Pinpoint the cell where the given text exists, returning its (X, Y) midpoint coordinate. 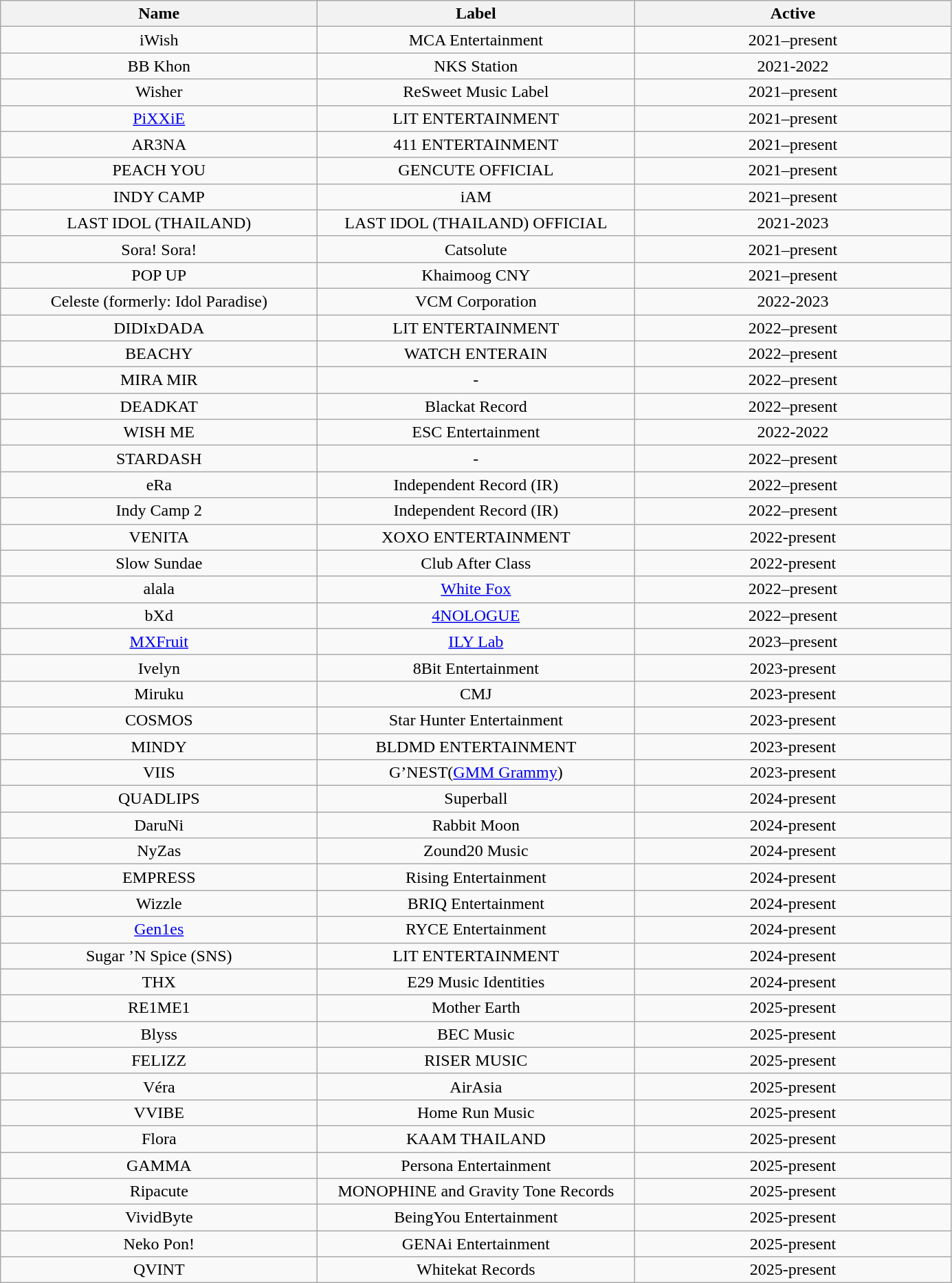
DaruNi (159, 825)
CMJ (476, 694)
ILY Lab (476, 641)
MONOPHINE and Gravity Tone Records (476, 1192)
BEACHY (159, 354)
XOXO ENTERTAINMENT (476, 537)
BeingYou Entertainment (476, 1218)
POP UP (159, 275)
2023–present (793, 641)
bXd (159, 615)
Khaimoog CNY (476, 275)
BEC Music (476, 1034)
NyZas (159, 851)
Catsolute (476, 249)
ESC Entertainment (476, 432)
VVIBE (159, 1112)
GENAi Entertainment (476, 1244)
Zound20 Music (476, 851)
Name (159, 14)
MXFruit (159, 641)
Superball (476, 799)
Active (793, 14)
Ivelyn (159, 668)
AirAsia (476, 1086)
INDY CAMP (159, 197)
iAM (476, 197)
ReSweet Music Label (476, 92)
Neko Pon! (159, 1244)
Ripacute (159, 1192)
8Bit Entertainment (476, 668)
Véra (159, 1086)
NKS Station (476, 66)
RE1ME1 (159, 1008)
GENCUTE OFFICIAL (476, 171)
Club After Class (476, 563)
Celeste (formerly: Idol Paradise) (159, 301)
iWish (159, 40)
411 ENTERTAINMENT (476, 144)
QVINT (159, 1270)
2021-2022 (793, 66)
RISER MUSIC (476, 1060)
FELIZZ (159, 1060)
THX (159, 982)
RYCE Entertainment (476, 930)
QUADLIPS (159, 799)
4NOLOGUE (476, 615)
VividByte (159, 1218)
Wizzle (159, 903)
Gen1es (159, 930)
Sora! Sora! (159, 249)
Blyss (159, 1034)
Blackat Record (476, 406)
GAMMA (159, 1165)
Rabbit Moon (476, 825)
2022-2022 (793, 432)
STARDASH (159, 459)
VENITA (159, 537)
BRIQ Entertainment (476, 903)
2021-2023 (793, 223)
MCA Entertainment (476, 40)
Slow Sundae (159, 563)
BB Khon (159, 66)
EMPRESS (159, 877)
Whitekat Records (476, 1270)
Star Hunter Entertainment (476, 720)
2022-2023 (793, 301)
eRa (159, 485)
Label (476, 14)
WATCH ENTERAIN (476, 354)
Indy Camp 2 (159, 511)
Mother Earth (476, 1008)
WISH ME (159, 432)
BLDMD ENTERTAINMENT (476, 746)
Home Run Music (476, 1112)
DEADKAT (159, 406)
KAAM THAILAND (476, 1139)
Sugar ’N Spice (SNS) (159, 956)
MIRA MIR (159, 380)
Persona Entertainment (476, 1165)
alala (159, 589)
Miruku (159, 694)
PEACH YOU (159, 171)
VCM Corporation (476, 301)
Flora (159, 1139)
DIDIxDADA (159, 328)
Rising Entertainment (476, 877)
COSMOS (159, 720)
AR3NA (159, 144)
PiXXiE (159, 118)
LAST IDOL (THAILAND) OFFICIAL (476, 223)
White Fox (476, 589)
MINDY (159, 746)
E29 Music Identities (476, 982)
Wisher (159, 92)
VIIS (159, 773)
G’NEST(GMM Grammy) (476, 773)
LAST IDOL (THAILAND) (159, 223)
